Capture the cell that displays the provided text and extract its [x, y] central coordinate. 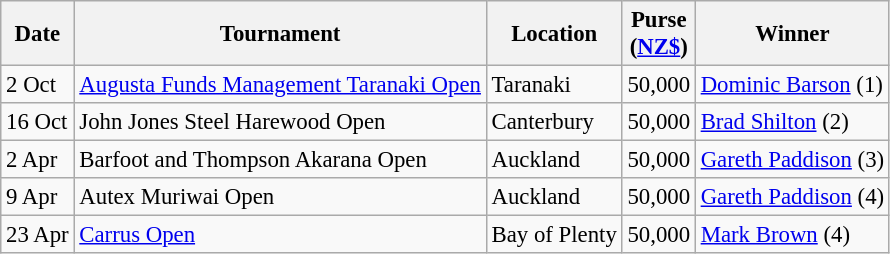
Brad Shilton (2) [792, 122]
Bay of Plenty [554, 235]
Canterbury [554, 122]
2 Apr [38, 160]
Carrus Open [280, 235]
Date [38, 34]
9 Apr [38, 197]
23 Apr [38, 235]
Tournament [280, 34]
16 Oct [38, 122]
Augusta Funds Management Taranaki Open [280, 85]
Gareth Paddison (4) [792, 197]
Autex Muriwai Open [280, 197]
Winner [792, 34]
Mark Brown (4) [792, 235]
Barfoot and Thompson Akarana Open [280, 160]
John Jones Steel Harewood Open [280, 122]
Gareth Paddison (3) [792, 160]
Purse(NZ$) [658, 34]
Location [554, 34]
2 Oct [38, 85]
Taranaki [554, 85]
Dominic Barson (1) [792, 85]
